For the text-containing cell, return its midpoint in (x, y) coordinate format. 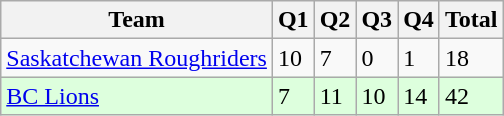
Q4 (419, 20)
42 (471, 96)
11 (335, 96)
Q1 (293, 20)
14 (419, 96)
Total (471, 20)
Q3 (377, 20)
0 (377, 58)
18 (471, 58)
Saskatchewan Roughriders (137, 58)
1 (419, 58)
BC Lions (137, 96)
Team (137, 20)
Q2 (335, 20)
